Identify which cell holds the provided text, then report its [x, y] central coordinate. 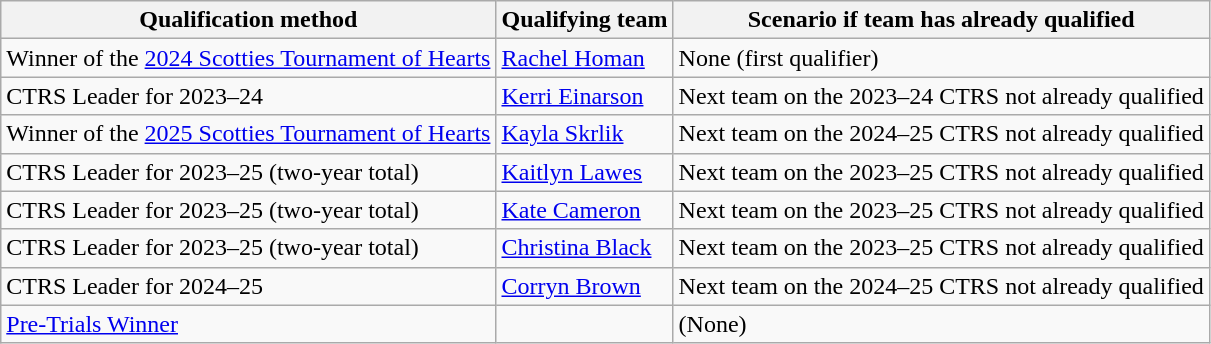
Kaitlyn Lawes [584, 172]
Qualifying team [584, 20]
Kayla Skrlik [584, 134]
Kate Cameron [584, 210]
Next team on the 2023–24 CTRS not already qualified [941, 96]
Winner of the 2025 Scotties Tournament of Hearts [248, 134]
Pre-Trials Winner [248, 324]
Qualification method [248, 20]
CTRS Leader for 2024–25 [248, 286]
CTRS Leader for 2023–24 [248, 96]
Kerri Einarson [584, 96]
Corryn Brown [584, 286]
Rachel Homan [584, 58]
Christina Black [584, 248]
Winner of the 2024 Scotties Tournament of Hearts [248, 58]
None (first qualifier) [941, 58]
Scenario if team has already qualified [941, 20]
(None) [941, 324]
